For the text-containing cell, return its midpoint in (x, y) coordinate format. 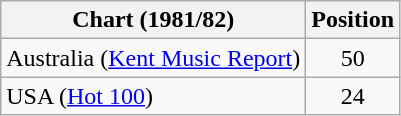
Australia (Kent Music Report) (154, 58)
50 (353, 58)
24 (353, 96)
USA (Hot 100) (154, 96)
Position (353, 20)
Chart (1981/82) (154, 20)
